Identify which cell holds the provided text, then report its (X, Y) central coordinate. 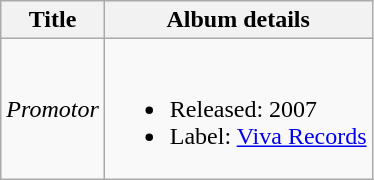
Title (53, 20)
Promotor (53, 109)
Released: 2007Label: Viva Records (238, 109)
Album details (238, 20)
